Identify which cell holds the provided text, then report its [x, y] central coordinate. 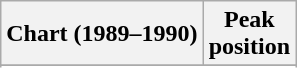
Peakposition [249, 34]
Chart (1989–1990) [102, 34]
